Scan for the cell matching the given text and deliver its [x, y] coordinate at center. 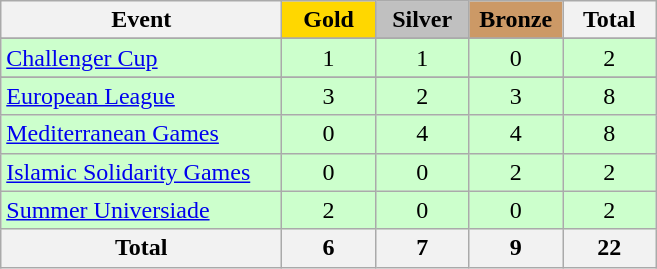
6 [329, 248]
Challenger Cup [142, 58]
Silver [422, 20]
Summer Universiade [142, 210]
9 [516, 248]
Mediterranean Games [142, 134]
European League [142, 96]
7 [422, 248]
Islamic Solidarity Games [142, 172]
Bronze [516, 20]
22 [609, 248]
Gold [329, 20]
Event [142, 20]
